Return [X, Y] of the center of cell containing provided text 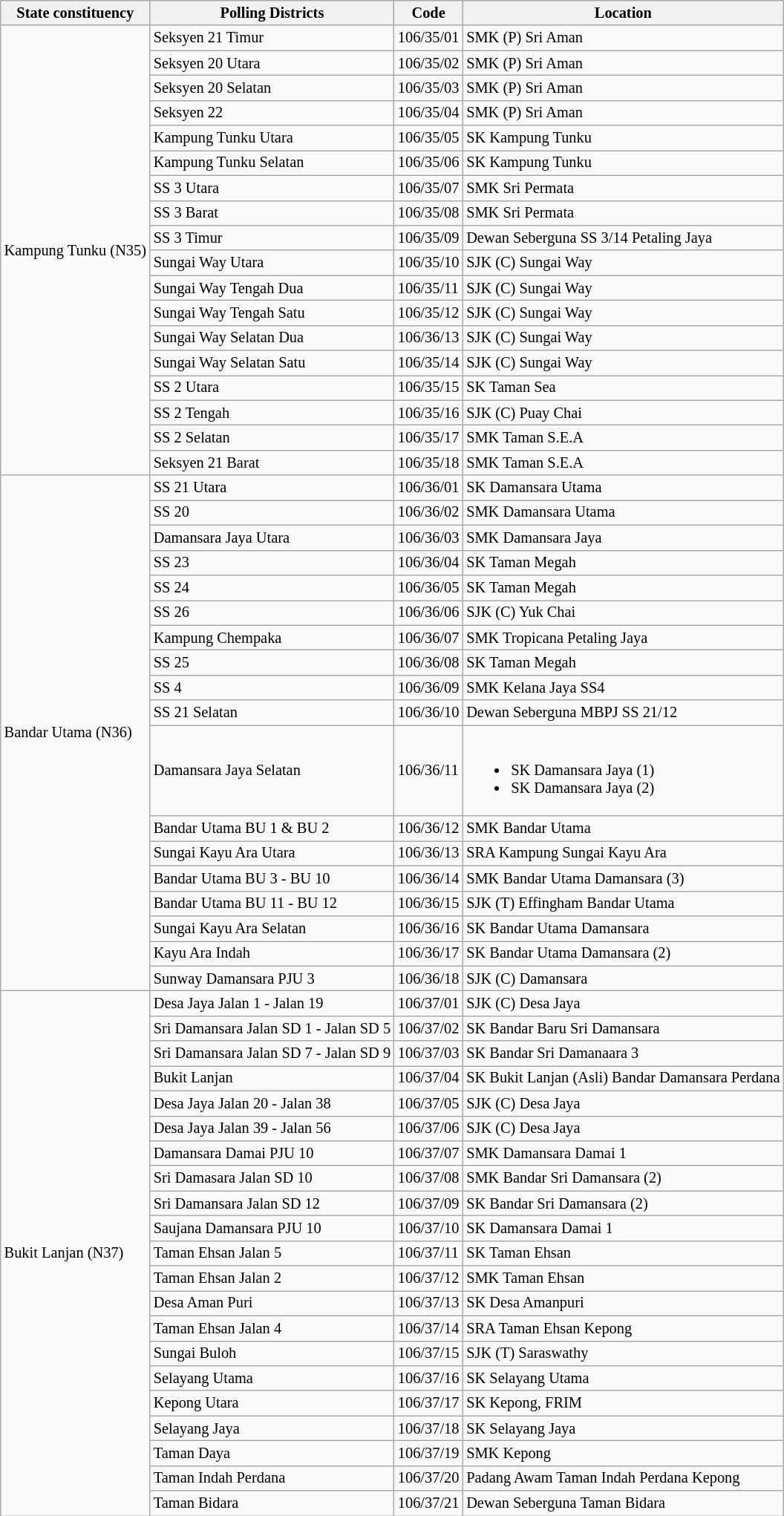
SS 26 [272, 612]
Bandar Utama BU 11 - BU 12 [272, 904]
106/35/16 [428, 413]
Taman Ehsan Jalan 2 [272, 1278]
106/36/08 [428, 662]
Sungai Way Tengah Satu [272, 313]
SMK Damansara Utama [623, 512]
SJK (T) Effingham Bandar Utama [623, 904]
Taman Ehsan Jalan 4 [272, 1328]
Damansara Jaya Selatan [272, 770]
Kayu Ara Indah [272, 953]
Sungai Way Selatan Dua [272, 338]
Sungai Kayu Ara Utara [272, 853]
SS 20 [272, 512]
SK Damansara Utama [623, 488]
SS 3 Timur [272, 238]
SS 2 Tengah [272, 413]
106/37/19 [428, 1453]
SJK (C) Damansara [623, 978]
106/35/08 [428, 213]
106/35/11 [428, 288]
106/35/18 [428, 463]
SS 3 Barat [272, 213]
Saujana Damansara PJU 10 [272, 1228]
106/35/15 [428, 388]
106/35/02 [428, 63]
Seksyen 20 Utara [272, 63]
106/36/17 [428, 953]
106/37/10 [428, 1228]
Sungai Way Utara [272, 263]
Bandar Utama BU 1 & BU 2 [272, 829]
Sri Damansara Jalan SD 12 [272, 1203]
106/37/18 [428, 1428]
106/36/03 [428, 538]
SS 3 Utara [272, 188]
SS 4 [272, 687]
SJK (C) Puay Chai [623, 413]
106/37/09 [428, 1203]
106/37/02 [428, 1028]
Damansara Damai PJU 10 [272, 1153]
Selayang Utama [272, 1378]
106/37/16 [428, 1378]
Dewan Seberguna SS 3/14 Petaling Jaya [623, 238]
106/37/06 [428, 1128]
106/35/04 [428, 113]
Sungai Way Selatan Satu [272, 363]
106/35/12 [428, 313]
Damansara Jaya Utara [272, 538]
SRA Kampung Sungai Kayu Ara [623, 853]
Location [623, 13]
Kepong Utara [272, 1403]
Desa Jaya Jalan 39 - Jalan 56 [272, 1128]
SK Bandar Utama Damansara [623, 928]
106/37/12 [428, 1278]
Dewan Seberguna Taman Bidara [623, 1503]
Seksyen 21 Barat [272, 463]
State constituency [76, 13]
SK Selayang Jaya [623, 1428]
SJK (C) Yuk Chai [623, 612]
SMK Bandar Sri Damansara (2) [623, 1178]
106/37/07 [428, 1153]
106/37/17 [428, 1403]
Sungai Buloh [272, 1353]
SMK Bandar Utama [623, 829]
Sungai Way Tengah Dua [272, 288]
106/37/01 [428, 1003]
SK Taman Ehsan [623, 1253]
106/36/09 [428, 687]
Sungai Kayu Ara Selatan [272, 928]
Seksyen 21 Timur [272, 38]
Bandar Utama BU 3 - BU 10 [272, 878]
106/36/14 [428, 878]
Padang Awam Taman Indah Perdana Kepong [623, 1478]
Desa Jaya Jalan 1 - Jalan 19 [272, 1003]
106/35/06 [428, 163]
106/36/10 [428, 713]
Seksyen 22 [272, 113]
106/35/01 [428, 38]
106/36/12 [428, 829]
Bukit Lanjan (N37) [76, 1253]
106/37/04 [428, 1078]
106/36/15 [428, 904]
106/37/14 [428, 1328]
SS 21 Utara [272, 488]
Kampung Tunku Utara [272, 138]
SS 2 Utara [272, 388]
106/35/03 [428, 88]
SMK Damansara Damai 1 [623, 1153]
SMK Taman Ehsan [623, 1278]
SMK Damansara Jaya [623, 538]
Sunway Damansara PJU 3 [272, 978]
SMK Kepong [623, 1453]
Dewan Seberguna MBPJ SS 21/12 [623, 713]
SK Desa Amanpuri [623, 1303]
Seksyen 20 Selatan [272, 88]
106/36/05 [428, 587]
106/37/21 [428, 1503]
SMK Bandar Utama Damansara (3) [623, 878]
106/37/15 [428, 1353]
Kampung Tunku Selatan [272, 163]
106/37/13 [428, 1303]
106/37/08 [428, 1178]
Bukit Lanjan [272, 1078]
Bandar Utama (N36) [76, 734]
106/37/05 [428, 1103]
Code [428, 13]
Taman Indah Perdana [272, 1478]
SK Bukit Lanjan (Asli) Bandar Damansara Perdana [623, 1078]
SJK (T) Saraswathy [623, 1353]
106/36/11 [428, 770]
SS 25 [272, 662]
SK Bandar Sri Damansara (2) [623, 1203]
106/36/02 [428, 512]
106/36/01 [428, 488]
Sri Damasara Jalan SD 10 [272, 1178]
Selayang Jaya [272, 1428]
SK Kepong, FRIM [623, 1403]
106/35/09 [428, 238]
SK Bandar Utama Damansara (2) [623, 953]
SS 21 Selatan [272, 713]
106/35/14 [428, 363]
106/35/05 [428, 138]
106/37/20 [428, 1478]
Desa Aman Puri [272, 1303]
SK Bandar Sri Damanaara 3 [623, 1053]
Taman Ehsan Jalan 5 [272, 1253]
SMK Tropicana Petaling Jaya [623, 638]
Desa Jaya Jalan 20 - Jalan 38 [272, 1103]
Sri Damansara Jalan SD 7 - Jalan SD 9 [272, 1053]
SK Selayang Utama [623, 1378]
Polling Districts [272, 13]
SK Damansara Jaya (1)SK Damansara Jaya (2) [623, 770]
106/36/18 [428, 978]
SK Damansara Damai 1 [623, 1228]
SS 24 [272, 587]
Taman Bidara [272, 1503]
Kampung Chempaka [272, 638]
106/37/11 [428, 1253]
106/35/07 [428, 188]
106/36/06 [428, 612]
Sri Damansara Jalan SD 1 - Jalan SD 5 [272, 1028]
106/35/17 [428, 437]
SS 23 [272, 563]
SK Taman Sea [623, 388]
SRA Taman Ehsan Kepong [623, 1328]
106/36/16 [428, 928]
106/36/07 [428, 638]
SK Bandar Baru Sri Damansara [623, 1028]
106/35/10 [428, 263]
Kampung Tunku (N35) [76, 250]
SMK Kelana Jaya SS4 [623, 687]
SS 2 Selatan [272, 437]
106/36/04 [428, 563]
Taman Daya [272, 1453]
106/37/03 [428, 1053]
